Return (x, y) of the center of cell containing provided text 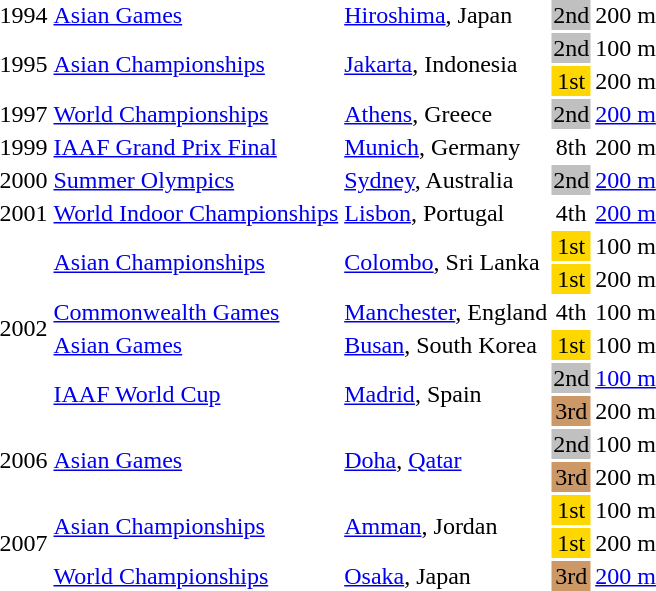
Hiroshima, Japan (446, 15)
Athens, Greece (446, 114)
Sydney, Australia (446, 180)
IAAF Grand Prix Final (196, 147)
Colombo, Sri Lanka (446, 262)
IAAF World Cup (196, 394)
Commonwealth Games (196, 312)
Osaka, Japan (446, 576)
Summer Olympics (196, 180)
8th (572, 147)
Busan, South Korea (446, 345)
Lisbon, Portugal (446, 213)
Manchester, England (446, 312)
Munich, Germany (446, 147)
World Indoor Championships (196, 213)
Jakarta, Indonesia (446, 64)
Madrid, Spain (446, 394)
Amman, Jordan (446, 526)
Doha, Qatar (446, 460)
